Return (X, Y) of the center of cell containing provided text 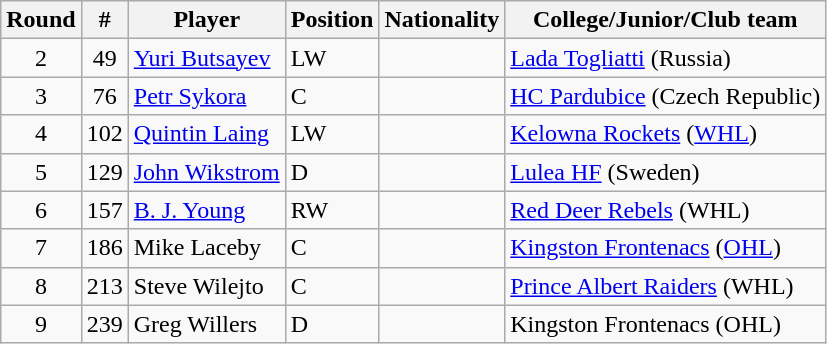
Prince Albert Raiders (WHL) (666, 286)
76 (104, 96)
Nationality (442, 20)
RW (332, 210)
Petr Sykora (206, 96)
Red Deer Rebels (WHL) (666, 210)
3 (41, 96)
157 (104, 210)
Kelowna Rockets (WHL) (666, 134)
2 (41, 58)
186 (104, 248)
# (104, 20)
Round (41, 20)
7 (41, 248)
Mike Laceby (206, 248)
John Wikstrom (206, 172)
Quintin Laing (206, 134)
102 (104, 134)
HC Pardubice (Czech Republic) (666, 96)
239 (104, 324)
9 (41, 324)
213 (104, 286)
Yuri Butsayev (206, 58)
6 (41, 210)
College/Junior/Club team (666, 20)
8 (41, 286)
Position (332, 20)
Steve Wilejto (206, 286)
49 (104, 58)
4 (41, 134)
Greg Willers (206, 324)
5 (41, 172)
Lulea HF (Sweden) (666, 172)
129 (104, 172)
Player (206, 20)
B. J. Young (206, 210)
Lada Togliatti (Russia) (666, 58)
